Provide the (X, Y) coordinate of the cell's center where the given text is located.  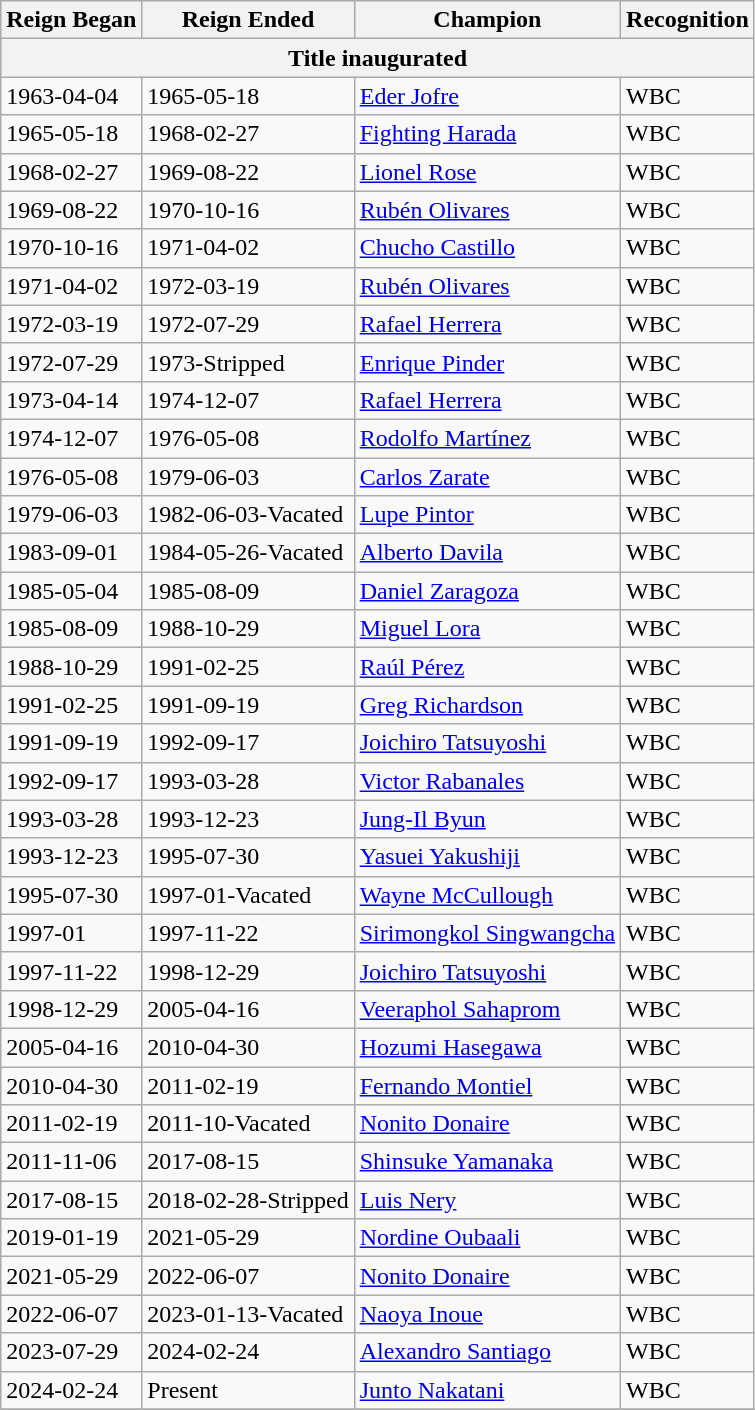
Enrique Pinder (487, 362)
Sirimongkol Singwangcha (487, 933)
Daniel Zaragoza (487, 591)
Reign Ended (248, 20)
Lupe Pintor (487, 515)
Junto Nakatani (487, 1390)
Eder Jofre (487, 96)
1983-09-01 (72, 553)
Rodolfo Martínez (487, 438)
Chucho Castillo (487, 248)
2019-01-19 (72, 1238)
Wayne McCullough (487, 895)
2023-01-13-Vacated (248, 1314)
Present (248, 1390)
Nordine Oubaali (487, 1238)
Yasuei Yakushiji (487, 857)
Greg Richardson (487, 705)
2023-07-29 (72, 1352)
1973-Stripped (248, 362)
Alexandro Santiago (487, 1352)
1997-01-Vacated (248, 895)
Naoya Inoue (487, 1314)
1997-01 (72, 933)
2011-10-Vacated (248, 1124)
1982-06-03-Vacated (248, 515)
2011-11-06 (72, 1162)
1985-05-04 (72, 591)
2018-02-28-Stripped (248, 1200)
Hozumi Hasegawa (487, 1047)
1984-05-26-Vacated (248, 553)
Champion (487, 20)
Carlos Zarate (487, 477)
Veeraphol Sahaprom (487, 1009)
1973-04-14 (72, 400)
1963-04-04 (72, 96)
Raúl Pérez (487, 667)
Fighting Harada (487, 134)
Lionel Rose (487, 172)
Shinsuke Yamanaka (487, 1162)
Jung-Il Byun (487, 819)
Recognition (688, 20)
Victor Rabanales (487, 781)
Reign Began (72, 20)
Luis Nery (487, 1200)
Fernando Montiel (487, 1085)
Miguel Lora (487, 629)
Title inaugurated (378, 58)
Alberto Davila (487, 553)
